Return the [X, Y] coordinate for the center point of the cell that contains the specified text.  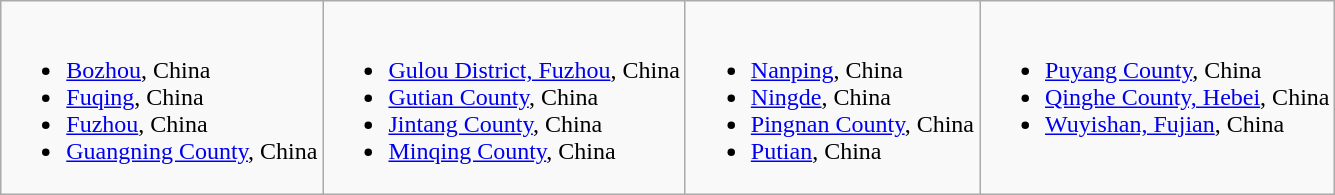
Puyang County, ChinaQinghe County, Hebei, ChinaWuyishan, Fujian, China [1158, 98]
Nanping, ChinaNingde, ChinaPingnan County, ChinaPutian, China [832, 98]
Gulou District, Fuzhou, ChinaGutian County, ChinaJintang County, ChinaMinqing County, China [504, 98]
Bozhou, ChinaFuqing, ChinaFuzhou, ChinaGuangning County, China [162, 98]
